Search for the cell housing the specified text and yield its (x, y) center coordinate. 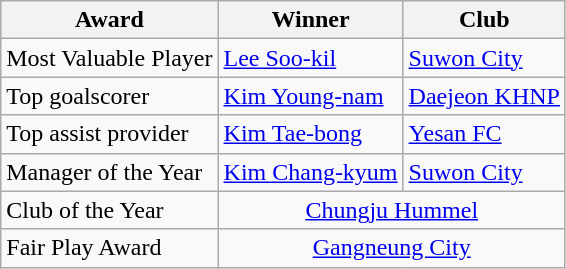
Top goalscorer (110, 96)
Winner (310, 20)
Manager of the Year (110, 172)
Kim Young-nam (310, 96)
Club of the Year (110, 210)
Lee Soo-kil (310, 58)
Kim Tae-bong (310, 134)
Yesan FC (484, 134)
Award (110, 20)
Kim Chang-kyum (310, 172)
Club (484, 20)
Gangneung City (392, 248)
Daejeon KHNP (484, 96)
Most Valuable Player (110, 58)
Fair Play Award (110, 248)
Chungju Hummel (392, 210)
Top assist provider (110, 134)
